Determine the (X, Y) coordinate at the center of the cell enclosing the given text.  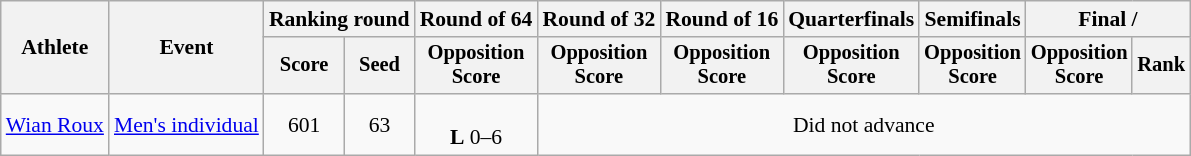
Round of 16 (722, 19)
Athlete (55, 48)
Wian Roux (55, 124)
Final / (1108, 19)
Score (304, 66)
Seed (379, 66)
Event (186, 48)
L 0–6 (476, 124)
Round of 32 (598, 19)
Did not advance (864, 124)
Quarterfinals (851, 19)
Round of 64 (476, 19)
Semifinals (972, 19)
63 (379, 124)
Rank (1161, 66)
Ranking round (340, 19)
Men's individual (186, 124)
601 (304, 124)
